For the text-containing cell, return its midpoint in (X, Y) coordinate format. 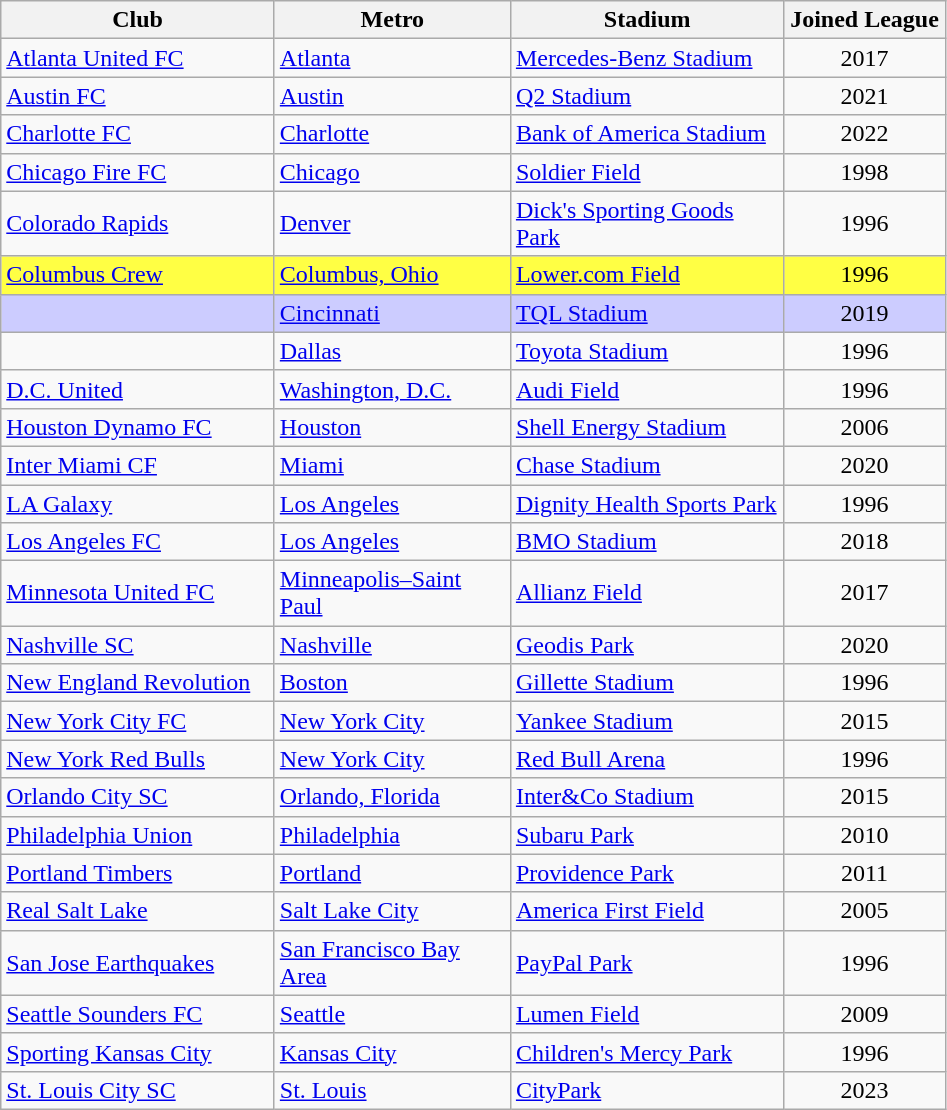
Dick's Sporting Goods Park (647, 224)
Nashville (392, 645)
Minnesota United FC (138, 594)
2005 (864, 911)
Miami (392, 465)
Club (138, 20)
2006 (864, 427)
Dallas (392, 351)
Portland Timbers (138, 873)
Austin FC (138, 96)
Atlanta (392, 58)
Children's Mercy Park (647, 1052)
CityPark (647, 1090)
Salt Lake City (392, 911)
Lower.com Field (647, 275)
Austin (392, 96)
Bank of America Stadium (647, 134)
Denver (392, 224)
Joined League (864, 20)
Gillette Stadium (647, 683)
America First Field (647, 911)
Real Salt Lake (138, 911)
Q2 Stadium (647, 96)
Los Angeles FC (138, 542)
Portland (392, 873)
2019 (864, 313)
Metro (392, 20)
D.C. United (138, 389)
Cincinnati (392, 313)
Washington, D.C. (392, 389)
Orlando, Florida (392, 797)
Kansas City (392, 1052)
Stadium (647, 20)
New York Red Bulls (138, 759)
Houston Dynamo FC (138, 427)
Chase Stadium (647, 465)
Charlotte (392, 134)
Minneapolis–Saint Paul (392, 594)
Philadelphia (392, 835)
Soldier Field (647, 172)
Providence Park (647, 873)
Colorado Rapids (138, 224)
New York City FC (138, 721)
2021 (864, 96)
2022 (864, 134)
Lumen Field (647, 1014)
Atlanta United FC (138, 58)
2011 (864, 873)
Inter Miami CF (138, 465)
Columbus, Ohio (392, 275)
Seattle (392, 1014)
Inter&Co Stadium (647, 797)
Orlando City SC (138, 797)
2010 (864, 835)
Dignity Health Sports Park (647, 503)
Sporting Kansas City (138, 1052)
2009 (864, 1014)
Chicago Fire FC (138, 172)
San Jose Earthquakes (138, 962)
Subaru Park (647, 835)
LA Galaxy (138, 503)
Philadelphia Union (138, 835)
Boston (392, 683)
New England Revolution (138, 683)
St. Louis City SC (138, 1090)
TQL Stadium (647, 313)
Audi Field (647, 389)
Mercedes-Benz Stadium (647, 58)
PayPal Park (647, 962)
Shell Energy Stadium (647, 427)
Chicago (392, 172)
Nashville SC (138, 645)
Yankee Stadium (647, 721)
1998 (864, 172)
Houston (392, 427)
Allianz Field (647, 594)
Charlotte FC (138, 134)
Toyota Stadium (647, 351)
Seattle Sounders FC (138, 1014)
2023 (864, 1090)
Geodis Park (647, 645)
Columbus Crew (138, 275)
San Francisco Bay Area (392, 962)
2018 (864, 542)
Red Bull Arena (647, 759)
St. Louis (392, 1090)
BMO Stadium (647, 542)
